Pinpoint the cell where the given text exists, returning its (x, y) midpoint coordinate. 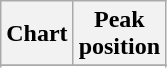
Peakposition (119, 34)
Chart (37, 34)
